Scan for the cell matching the given text and deliver its [X, Y] coordinate at center. 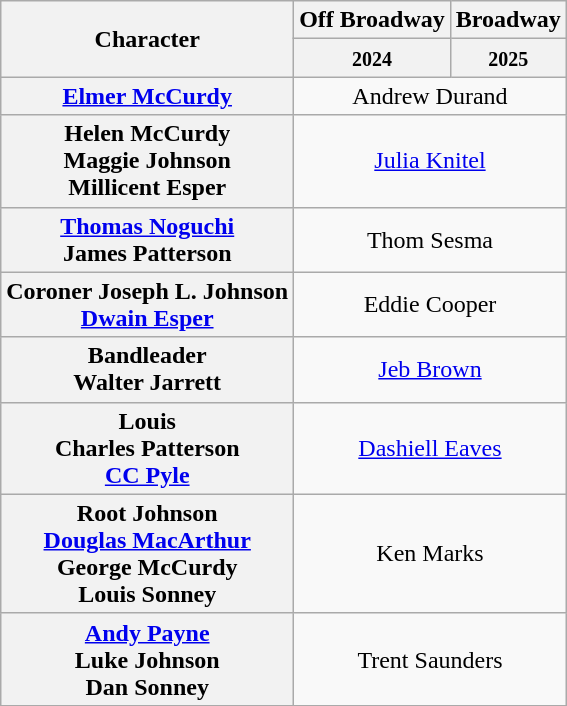
LouisCharles PattersonCC Pyle [148, 448]
Helen McCurdyMaggie JohnsonMillicent Esper [148, 161]
Trent Saunders [430, 659]
2025 [508, 58]
Thomas NoguchiJames Patterson [148, 240]
Ken Marks [430, 554]
Off Broadway [372, 20]
Root JohnsonDouglas MacArthurGeorge McCurdyLouis Sonney [148, 554]
Andrew Durand [430, 96]
Elmer McCurdy [148, 96]
Broadway [508, 20]
Thom Sesma [430, 240]
Andy PayneLuke JohnsonDan Sonney [148, 659]
Coroner Joseph L. JohnsonDwain Esper [148, 304]
Julia Knitel [430, 161]
Character [148, 39]
Eddie Cooper [430, 304]
BandleaderWalter Jarrett [148, 370]
Dashiell Eaves [430, 448]
2024 [372, 58]
Jeb Brown [430, 370]
